Find where the given text appears and provide that cell's center as (X, Y) coordinate. 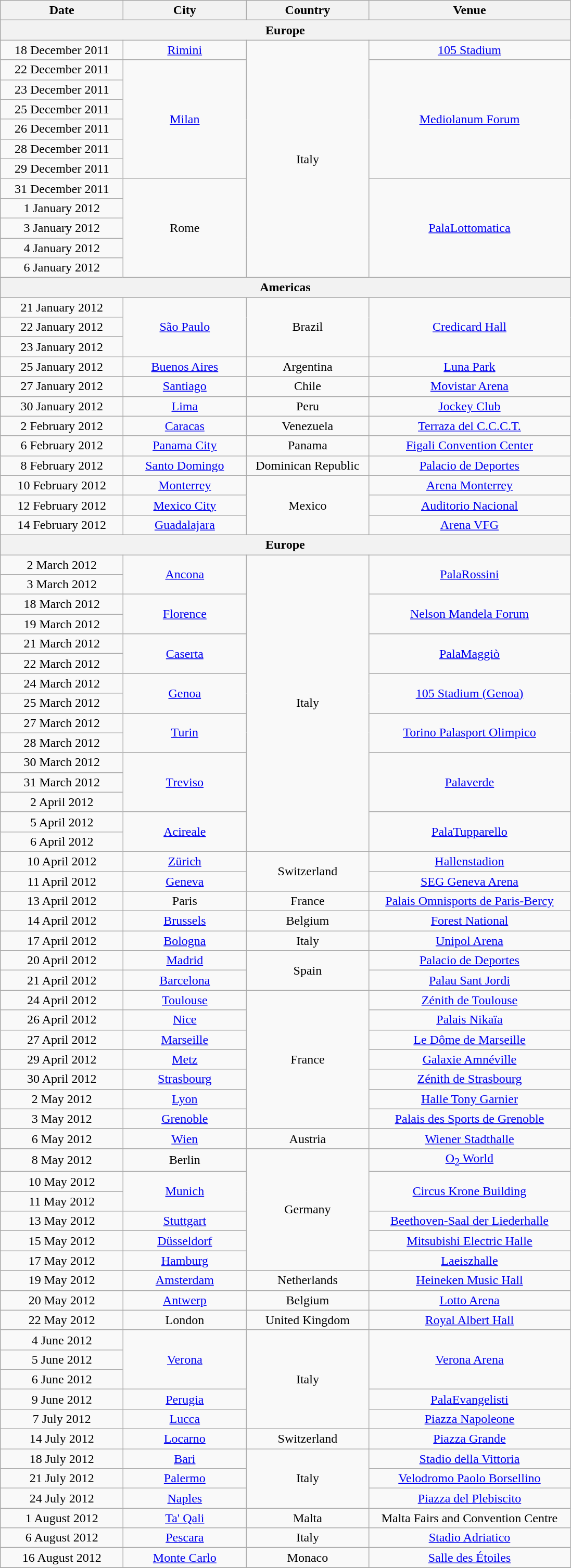
Naples (185, 1498)
Turin (185, 733)
Peru (308, 406)
Circus Krone Building (470, 1191)
21 January 2012 (62, 307)
18 March 2012 (62, 604)
Nice (185, 1020)
Heineken Music Hall (470, 1280)
Piazza Grande (470, 1439)
Arena Monterrey (470, 485)
1 January 2012 (62, 208)
20 May 2012 (62, 1300)
22 January 2012 (62, 327)
Bologna (185, 941)
26 December 2011 (62, 129)
Monte Carlo (185, 1558)
30 January 2012 (62, 406)
Panama City (185, 446)
PalaMaggiò (470, 654)
Paris (185, 901)
7 July 2012 (62, 1419)
31 December 2011 (62, 188)
Country (308, 10)
Verona (185, 1359)
Brazil (308, 327)
10 April 2012 (62, 861)
Zénith de Strasbourg (470, 1079)
Marseille (185, 1040)
Le Dôme de Marseille (470, 1040)
Caracas (185, 426)
Milan (185, 119)
Wien (185, 1138)
Palais Nikaïa (470, 1020)
31 March 2012 (62, 782)
Mediolanum Forum (470, 119)
Düsseldorf (185, 1241)
Royal Albert Hall (470, 1320)
14 February 2012 (62, 525)
3 March 2012 (62, 585)
Amsterdam (185, 1280)
Rimini (185, 50)
23 December 2011 (62, 89)
3 May 2012 (62, 1119)
Monaco (308, 1558)
Pescara (185, 1538)
Madrid (185, 961)
Verona Arena (470, 1359)
Americas (285, 288)
Halle Tony Garnier (470, 1099)
Guadalajara (185, 525)
PalaTupparello (470, 832)
Perugia (185, 1399)
Grenoble (185, 1119)
4 January 2012 (62, 248)
Geneva (185, 882)
United Kingdom (308, 1320)
Palaverde (470, 782)
6 August 2012 (62, 1538)
Luna Park (470, 367)
6 January 2012 (62, 268)
12 February 2012 (62, 505)
Jockey Club (470, 406)
2 May 2012 (62, 1099)
2 February 2012 (62, 426)
19 May 2012 (62, 1280)
24 July 2012 (62, 1498)
24 March 2012 (62, 683)
6 June 2012 (62, 1379)
22 March 2012 (62, 664)
14 July 2012 (62, 1439)
Wiener Stadthalle (470, 1138)
Santo Domingo (185, 465)
Stadio della Vittoria (470, 1459)
Credicard Hall (470, 327)
6 February 2012 (62, 446)
Malta (308, 1518)
Chile (308, 386)
Torino Palasport Olimpico (470, 733)
Santiago (185, 386)
Venezuela (308, 426)
11 May 2012 (62, 1201)
Dominican Republic (308, 465)
6 May 2012 (62, 1138)
2 March 2012 (62, 564)
Zénith de Toulouse (470, 1000)
10 February 2012 (62, 485)
19 March 2012 (62, 624)
18 December 2011 (62, 50)
Venue (470, 10)
O2 World (470, 1160)
Brussels (185, 921)
Figali Convention Center (470, 446)
SEG Geneva Arena (470, 882)
Netherlands (308, 1280)
9 June 2012 (62, 1399)
Barcelona (185, 980)
Forest National (470, 921)
2 April 2012 (62, 802)
Genoa (185, 693)
13 May 2012 (62, 1221)
30 April 2012 (62, 1079)
Stadio Adriatico (470, 1538)
Movistar Arena (470, 386)
23 January 2012 (62, 347)
25 December 2011 (62, 109)
14 April 2012 (62, 921)
Nelson Mandela Forum (470, 614)
Mexico (308, 505)
Mitsubishi Electric Halle (470, 1241)
Laeiszhalle (470, 1261)
10 May 2012 (62, 1182)
Salle des Étoiles (470, 1558)
21 April 2012 (62, 980)
Galaxie Amnéville (470, 1059)
Bari (185, 1459)
11 April 2012 (62, 882)
6 April 2012 (62, 841)
29 December 2011 (62, 169)
27 January 2012 (62, 386)
Caserta (185, 654)
Ta' Qali (185, 1518)
London (185, 1320)
Toulouse (185, 1000)
Stuttgart (185, 1221)
Buenos Aires (185, 367)
Palau Sant Jordi (470, 980)
Malta Fairs and Convention Centre (470, 1518)
Austria (308, 1138)
Panama (308, 446)
22 December 2011 (62, 70)
Hamburg (185, 1261)
28 March 2012 (62, 743)
Munich (185, 1191)
Metz (185, 1059)
Ancona (185, 574)
São Paulo (185, 327)
17 April 2012 (62, 941)
Florence (185, 614)
21 July 2012 (62, 1479)
16 August 2012 (62, 1558)
25 January 2012 (62, 367)
Terraza del C.C.C.T. (470, 426)
Beethoven-Saal der Liederhalle (470, 1221)
24 April 2012 (62, 1000)
PalaEvangelisti (470, 1399)
Lyon (185, 1099)
4 June 2012 (62, 1340)
Palais Omnisports de Paris-Bercy (470, 901)
Locarno (185, 1439)
Treviso (185, 782)
Piazza Napoleone (470, 1419)
Lima (185, 406)
Unipol Arena (470, 941)
Zürich (185, 861)
Acireale (185, 832)
Lotto Arena (470, 1300)
Velodromo Paolo Borsellino (470, 1479)
105 Stadium (Genoa) (470, 693)
1 August 2012 (62, 1518)
Argentina (308, 367)
Auditorio Nacional (470, 505)
City (185, 10)
8 May 2012 (62, 1160)
5 April 2012 (62, 822)
28 December 2011 (62, 149)
Hallenstadion (470, 861)
5 June 2012 (62, 1359)
Rome (185, 228)
25 March 2012 (62, 703)
8 February 2012 (62, 465)
Strasbourg (185, 1079)
Palermo (185, 1479)
22 May 2012 (62, 1320)
Arena VFG (470, 525)
15 May 2012 (62, 1241)
Antwerp (185, 1300)
Germany (308, 1210)
17 May 2012 (62, 1261)
105 Stadium (470, 50)
Piazza del Plebiscito (470, 1498)
30 March 2012 (62, 762)
13 April 2012 (62, 901)
Date (62, 10)
PalaRossini (470, 574)
18 July 2012 (62, 1459)
Lucca (185, 1419)
Spain (308, 970)
Palais des Sports de Grenoble (470, 1119)
PalaLottomatica (470, 228)
29 April 2012 (62, 1059)
Mexico City (185, 505)
20 April 2012 (62, 961)
27 March 2012 (62, 723)
26 April 2012 (62, 1020)
Monterrey (185, 485)
21 March 2012 (62, 644)
3 January 2012 (62, 228)
Berlin (185, 1160)
27 April 2012 (62, 1040)
